Return the [x, y] coordinate for the center point of the cell that contains the specified text.  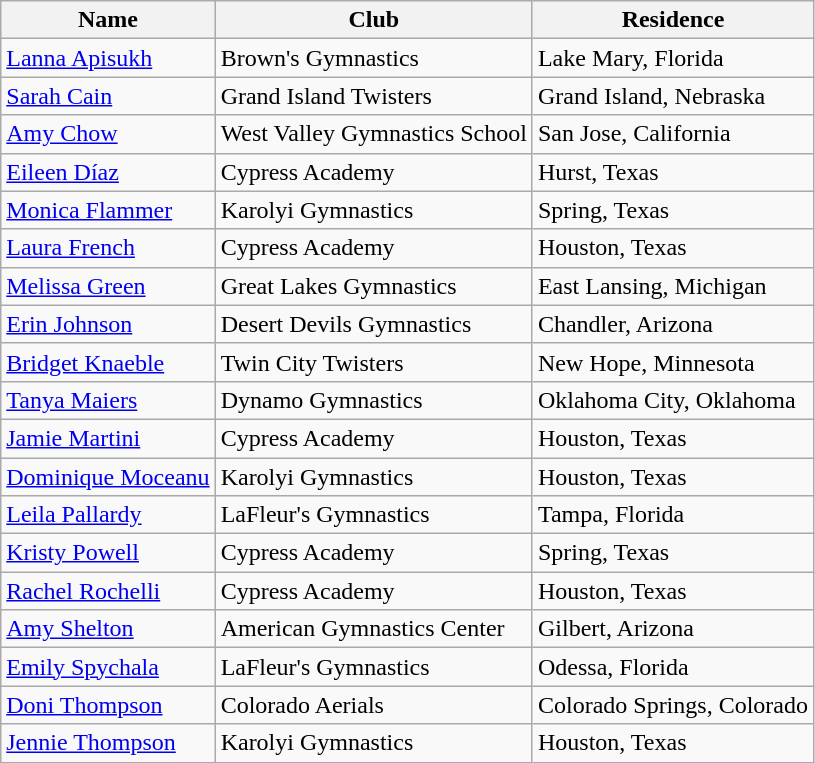
Jennie Thompson [108, 743]
Great Lakes Gymnastics [374, 286]
Twin City Twisters [374, 362]
New Hope, Minnesota [672, 362]
Erin Johnson [108, 324]
Colorado Aerials [374, 705]
Chandler, Arizona [672, 324]
Residence [672, 20]
West Valley Gymnastics School [374, 134]
Doni Thompson [108, 705]
Brown's Gymnastics [374, 58]
Emily Spychala [108, 667]
Oklahoma City, Oklahoma [672, 400]
Sarah Cain [108, 96]
Tampa, Florida [672, 515]
East Lansing, Michigan [672, 286]
American Gymnastics Center [374, 629]
Colorado Springs, Colorado [672, 705]
Bridget Knaeble [108, 362]
Desert Devils Gymnastics [374, 324]
Amy Shelton [108, 629]
San Jose, California [672, 134]
Kristy Powell [108, 553]
Melissa Green [108, 286]
Jamie Martini [108, 438]
Hurst, Texas [672, 172]
Odessa, Florida [672, 667]
Laura French [108, 248]
Tanya Maiers [108, 400]
Amy Chow [108, 134]
Monica Flammer [108, 210]
Name [108, 20]
Lake Mary, Florida [672, 58]
Dominique Moceanu [108, 477]
Grand Island, Nebraska [672, 96]
Eileen Díaz [108, 172]
Gilbert, Arizona [672, 629]
Grand Island Twisters [374, 96]
Leila Pallardy [108, 515]
Rachel Rochelli [108, 591]
Club [374, 20]
Lanna Apisukh [108, 58]
Dynamo Gymnastics [374, 400]
